Pinpoint the cell where the given text exists, returning its [x, y] midpoint coordinate. 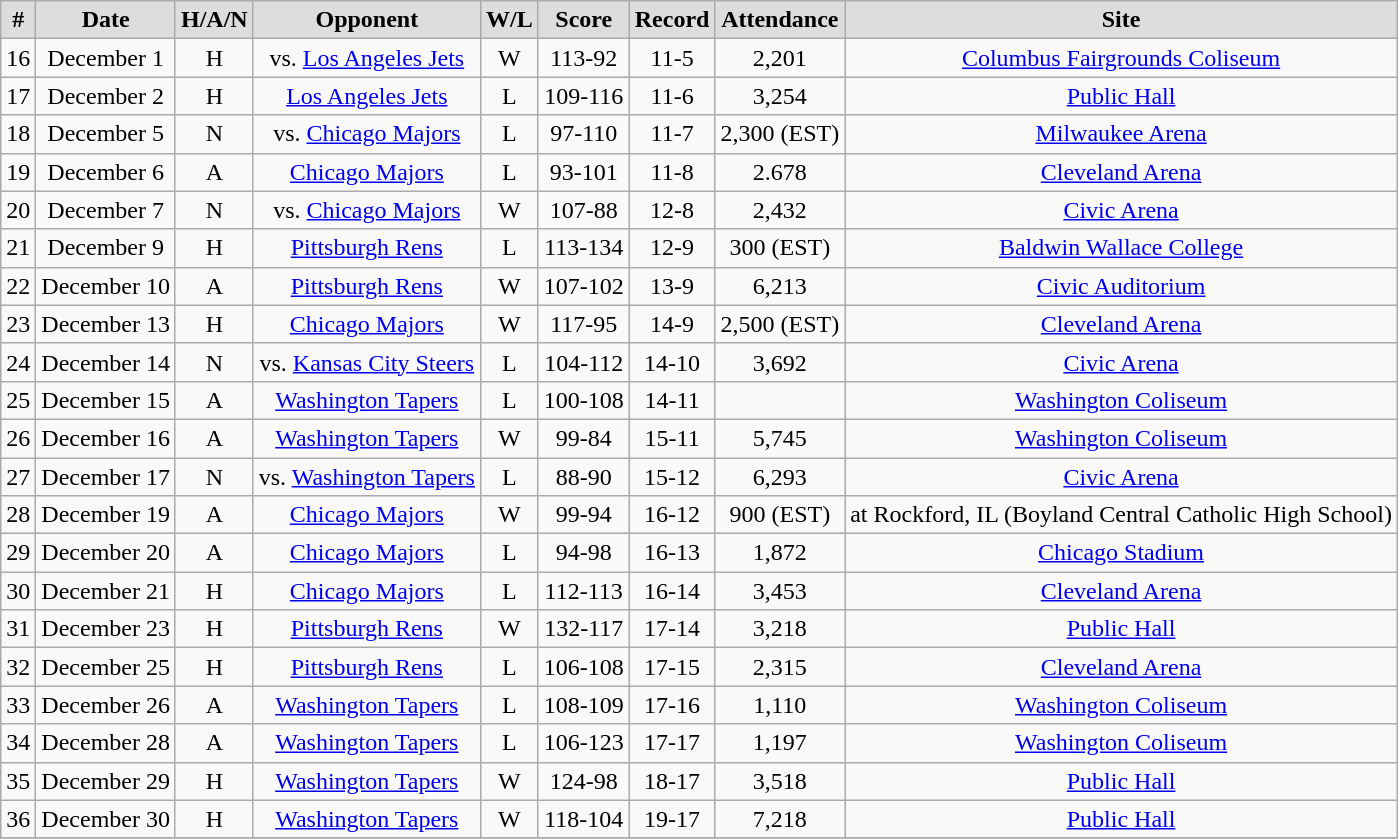
118-104 [584, 819]
106-108 [584, 667]
1,110 [780, 705]
December 20 [106, 553]
W/L [509, 20]
12-8 [672, 210]
11-5 [672, 58]
132-117 [584, 629]
109-116 [584, 96]
17-15 [672, 667]
6,213 [780, 286]
300 (EST) [780, 248]
5,745 [780, 438]
23 [18, 324]
11-7 [672, 134]
3,518 [780, 781]
93-101 [584, 172]
97-110 [584, 134]
14-11 [672, 400]
3,692 [780, 362]
December 15 [106, 400]
2,315 [780, 667]
Opponent [366, 20]
106-123 [584, 743]
December 1 [106, 58]
19-17 [672, 819]
16-13 [672, 553]
33 [18, 705]
16-14 [672, 591]
1,872 [780, 553]
34 [18, 743]
30 [18, 591]
December 28 [106, 743]
18 [18, 134]
at Rockford, IL (Boyland Central Catholic High School) [1122, 515]
December 30 [106, 819]
100-108 [584, 400]
2,300 (EST) [780, 134]
2,432 [780, 210]
13-9 [672, 286]
1,197 [780, 743]
Record [672, 20]
12-9 [672, 248]
Date [106, 20]
December 5 [106, 134]
2.678 [780, 172]
Attendance [780, 20]
35 [18, 781]
24 [18, 362]
Civic Auditorium [1122, 286]
7,218 [780, 819]
88-90 [584, 477]
15-11 [672, 438]
17-16 [672, 705]
6,293 [780, 477]
December 29 [106, 781]
15-12 [672, 477]
104-112 [584, 362]
Baldwin Wallace College [1122, 248]
26 [18, 438]
19 [18, 172]
16 [18, 58]
December 23 [106, 629]
H/A/N [214, 20]
36 [18, 819]
124-98 [584, 781]
3,453 [780, 591]
94-98 [584, 553]
31 [18, 629]
December 21 [106, 591]
vs. Kansas City Steers [366, 362]
December 14 [106, 362]
113-92 [584, 58]
December 26 [106, 705]
25 [18, 400]
December 6 [106, 172]
18-17 [672, 781]
December 2 [106, 96]
20 [18, 210]
December 10 [106, 286]
December 7 [106, 210]
117-95 [584, 324]
21 [18, 248]
December 13 [106, 324]
32 [18, 667]
28 [18, 515]
Score [584, 20]
December 17 [106, 477]
Site [1122, 20]
Los Angeles Jets [366, 96]
16-12 [672, 515]
29 [18, 553]
27 [18, 477]
2,500 (EST) [780, 324]
99-94 [584, 515]
2,201 [780, 58]
vs. Los Angeles Jets [366, 58]
113-134 [584, 248]
108-109 [584, 705]
11-8 [672, 172]
17-17 [672, 743]
99-84 [584, 438]
112-113 [584, 591]
107-102 [584, 286]
17 [18, 96]
December 25 [106, 667]
17-14 [672, 629]
December 19 [106, 515]
14-9 [672, 324]
900 (EST) [780, 515]
Columbus Fairgrounds Coliseum [1122, 58]
December 16 [106, 438]
107-88 [584, 210]
Milwaukee Arena [1122, 134]
3,254 [780, 96]
3,218 [780, 629]
11-6 [672, 96]
# [18, 20]
vs. Washington Tapers [366, 477]
December 9 [106, 248]
Chicago Stadium [1122, 553]
22 [18, 286]
14-10 [672, 362]
